Detect which cell encompasses the target text, then output its (X, Y) center coordinate. 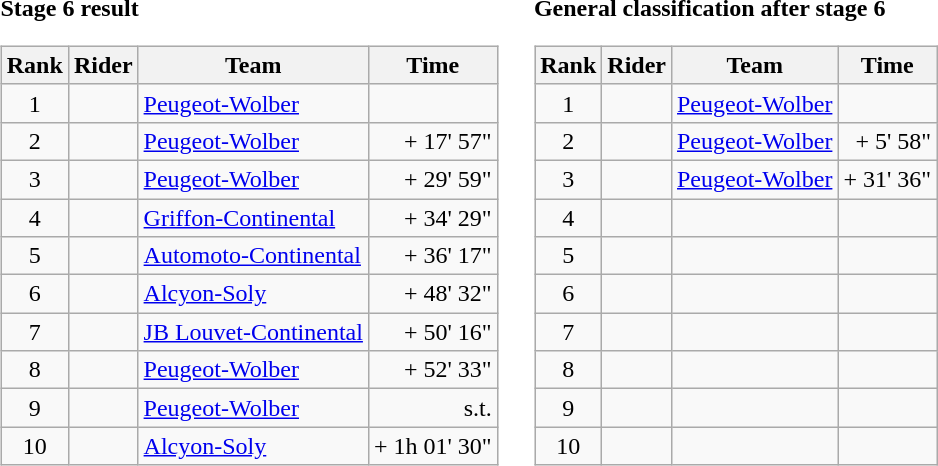
Automoto-Continental (253, 256)
Griffon-Continental (253, 217)
+ 50' 16" (432, 332)
+ 36' 17" (432, 256)
+ 34' 29" (432, 217)
+ 5' 58" (888, 141)
+ 17' 57" (432, 141)
JB Louvet-Continental (253, 332)
+ 52' 33" (432, 370)
s.t. (432, 408)
+ 31' 36" (888, 179)
+ 29' 59" (432, 179)
+ 1h 01' 30" (432, 446)
+ 48' 32" (432, 294)
